Return the (X, Y) coordinate for the center point of the cell that contains the specified text.  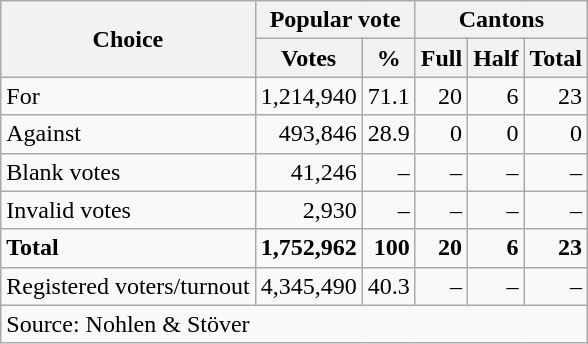
2,930 (308, 210)
28.9 (388, 134)
Blank votes (128, 172)
Source: Nohlen & Stöver (294, 324)
% (388, 58)
1,752,962 (308, 248)
1,214,940 (308, 96)
41,246 (308, 172)
For (128, 96)
Against (128, 134)
493,846 (308, 134)
Votes (308, 58)
Full (441, 58)
Cantons (501, 20)
Popular vote (335, 20)
40.3 (388, 286)
Registered voters/turnout (128, 286)
100 (388, 248)
4,345,490 (308, 286)
71.1 (388, 96)
Choice (128, 39)
Half (496, 58)
Invalid votes (128, 210)
